Identify which cell holds the provided text, then report its [x, y] central coordinate. 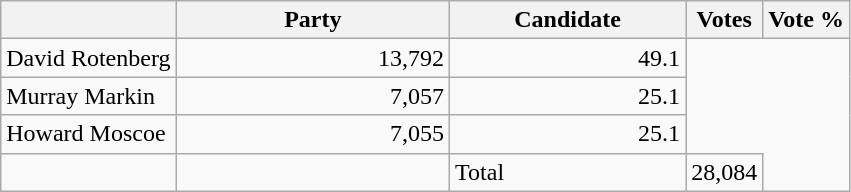
28,084 [724, 172]
Murray Markin [88, 96]
13,792 [313, 58]
David Rotenberg [88, 58]
Howard Moscoe [88, 134]
7,055 [313, 134]
Party [313, 20]
Candidate [568, 20]
Votes [724, 20]
7,057 [313, 96]
Total [568, 172]
49.1 [568, 58]
Vote % [806, 20]
